Output the [x, y] coordinate of the center of the cell containing the given text.  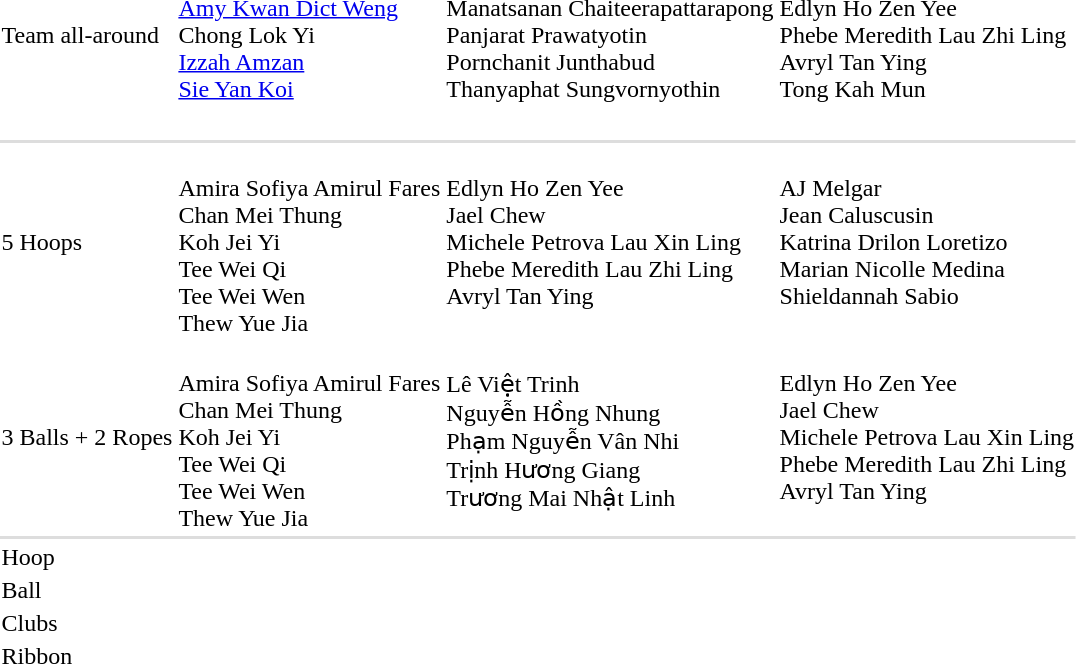
5 Hoops [87, 242]
Hoop [87, 557]
Lê Việt TrinhNguyễn Hồng NhungPhạm Nguyễn Vân NhiTrịnh Hương GiangTrương Mai Nhật Linh [610, 437]
Ball [87, 590]
AJ MelgarJean CaluscusinKatrina Drilon LoretizoMarian Nicolle MedinaShieldannah Sabio [927, 242]
Clubs [87, 623]
3 Balls + 2 Ropes [87, 437]
